For the text-containing cell, return its midpoint in (X, Y) coordinate format. 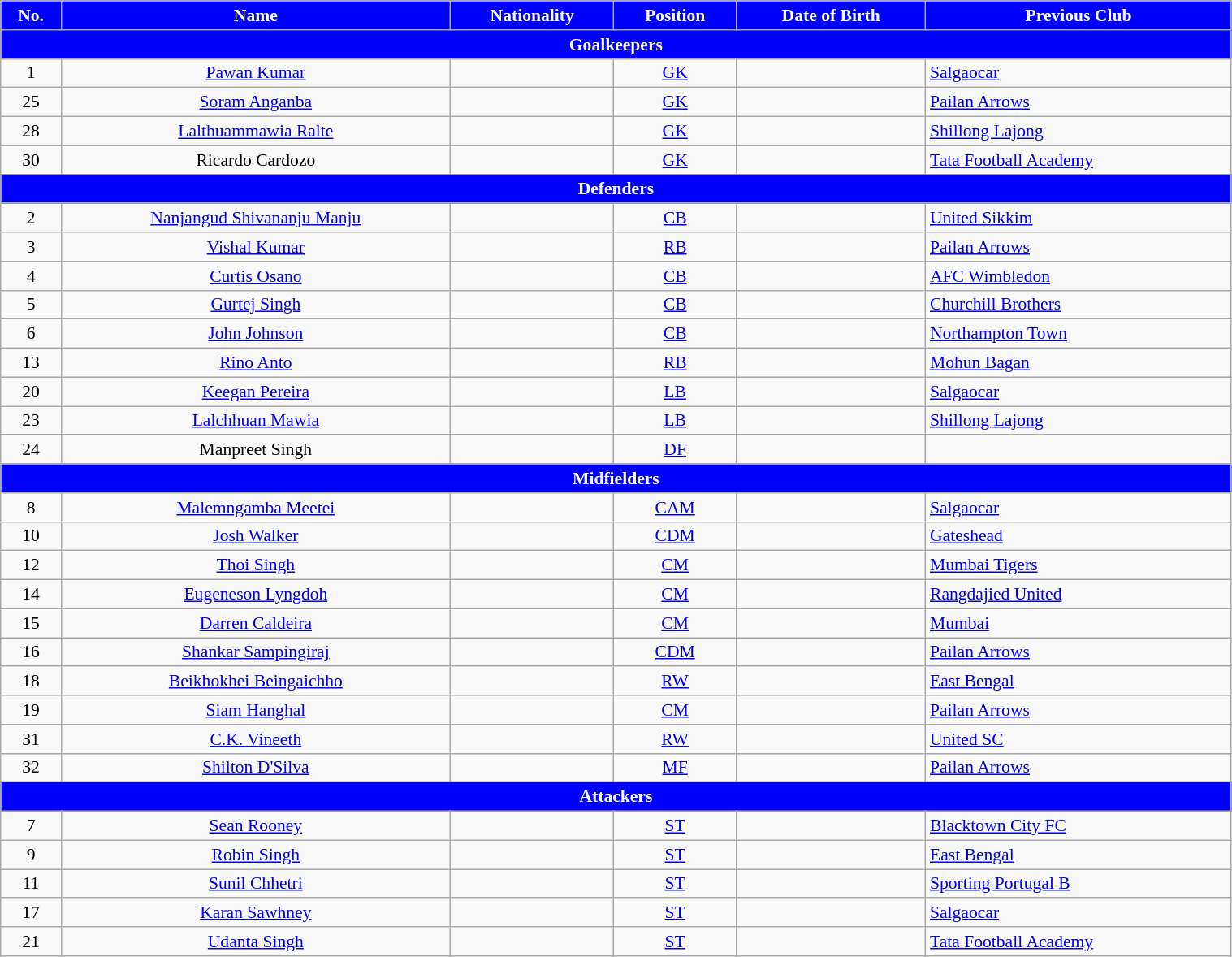
CAM (675, 508)
Manpreet Singh (255, 450)
Defenders (616, 189)
Mohun Bagan (1079, 363)
6 (31, 334)
Name (255, 15)
Lalthuammawia Ralte (255, 132)
24 (31, 450)
United SC (1079, 739)
Sunil Chhetri (255, 884)
7 (31, 826)
Gateshead (1079, 536)
19 (31, 710)
Keegan Pereira (255, 392)
Darren Caldeira (255, 623)
Shilton D'Silva (255, 768)
Beikhokhei Beingaichho (255, 682)
Malemngamba Meetei (255, 508)
Nanjangud Shivananju Manju (255, 219)
1 (31, 73)
Northampton Town (1079, 334)
Robin Singh (255, 855)
Josh Walker (255, 536)
Eugeneson Lyngdoh (255, 595)
Midfielders (616, 478)
Siam Hanghal (255, 710)
8 (31, 508)
Date of Birth (831, 15)
25 (31, 102)
Pawan Kumar (255, 73)
Sean Rooney (255, 826)
AFC Wimbledon (1079, 276)
Udanta Singh (255, 942)
Rino Anto (255, 363)
Shankar Sampingiraj (255, 652)
Position (675, 15)
Lalchhuan Mawia (255, 421)
31 (31, 739)
Churchill Brothers (1079, 305)
Mumbai Tigers (1079, 565)
32 (31, 768)
21 (31, 942)
2 (31, 219)
16 (31, 652)
United Sikkim (1079, 219)
28 (31, 132)
Mumbai (1079, 623)
5 (31, 305)
15 (31, 623)
12 (31, 565)
11 (31, 884)
10 (31, 536)
Vishal Kumar (255, 247)
DF (675, 450)
No. (31, 15)
John Johnson (255, 334)
3 (31, 247)
Rangdajied United (1079, 595)
Nationality (532, 15)
Blacktown City FC (1079, 826)
Curtis Osano (255, 276)
Attackers (616, 797)
MF (675, 768)
4 (31, 276)
Goalkeepers (616, 45)
Previous Club (1079, 15)
23 (31, 421)
Thoi Singh (255, 565)
C.K. Vineeth (255, 739)
14 (31, 595)
Gurtej Singh (255, 305)
Karan Sawhney (255, 913)
30 (31, 160)
Sporting Portugal B (1079, 884)
9 (31, 855)
Soram Anganba (255, 102)
Ricardo Cardozo (255, 160)
20 (31, 392)
13 (31, 363)
18 (31, 682)
17 (31, 913)
